Identify which cell holds the provided text, then report its [X, Y] central coordinate. 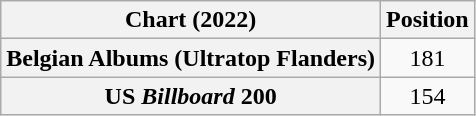
Belgian Albums (Ultratop Flanders) [191, 58]
Position [428, 20]
US Billboard 200 [191, 96]
Chart (2022) [191, 20]
154 [428, 96]
181 [428, 58]
